Detect which cell encompasses the target text, then output its [x, y] center coordinate. 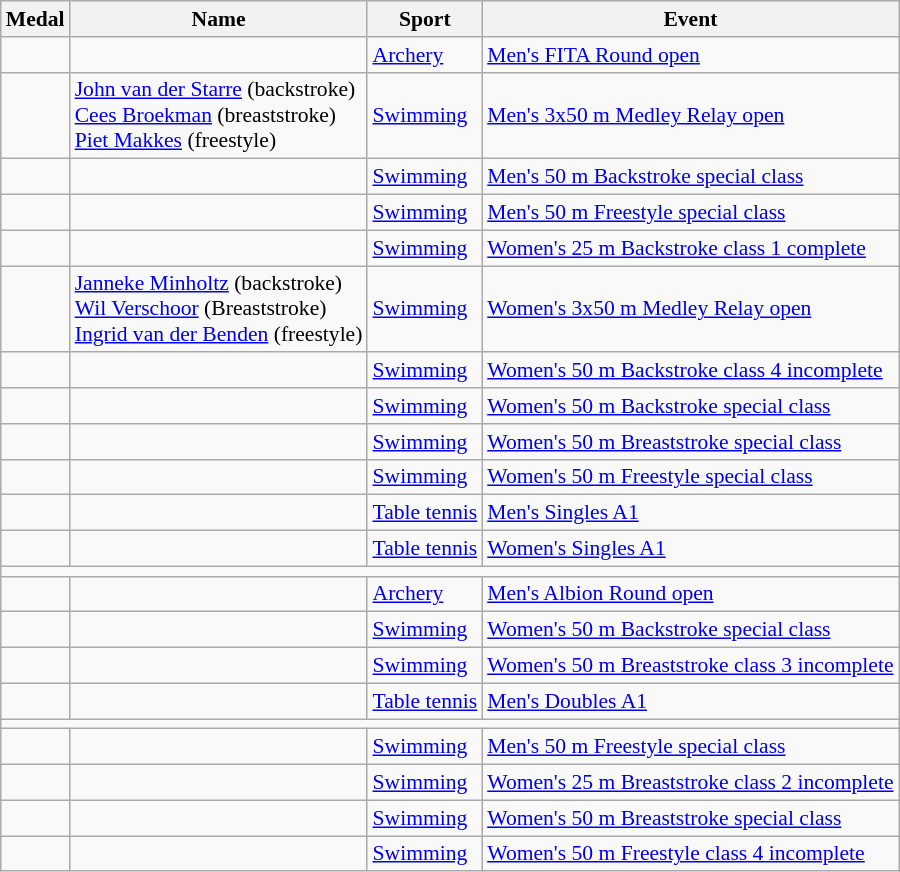
Women's 50 m Freestyle class 4 incomplete [690, 854]
Women's 25 m Breaststroke class 2 incomplete [690, 783]
Women's 25 m Backstroke class 1 complete [690, 248]
Women's 3x50 m Medley Relay open [690, 310]
Medal [36, 19]
Name [219, 19]
Janneke Minholtz (backstroke)Wil Verschoor (Breaststroke)Ingrid van der Benden (freestyle) [219, 310]
Women's 50 m Breaststroke class 3 incomplete [690, 666]
John van der Starre (backstroke)Cees Broekman (breaststroke)Piet Makkes (freestyle) [219, 116]
Sport [424, 19]
Men's Singles A1 [690, 513]
Men's FITA Round open [690, 55]
Men's Albion Round open [690, 594]
Women's Singles A1 [690, 549]
Men's 50 m Backstroke special class [690, 177]
Men's 3x50 m Medley Relay open [690, 116]
Women's 50 m Freestyle special class [690, 477]
Men's Doubles A1 [690, 701]
Women's 50 m Backstroke class 4 incomplete [690, 371]
Event [690, 19]
